Scan for the cell matching the given text and deliver its (X, Y) coordinate at center. 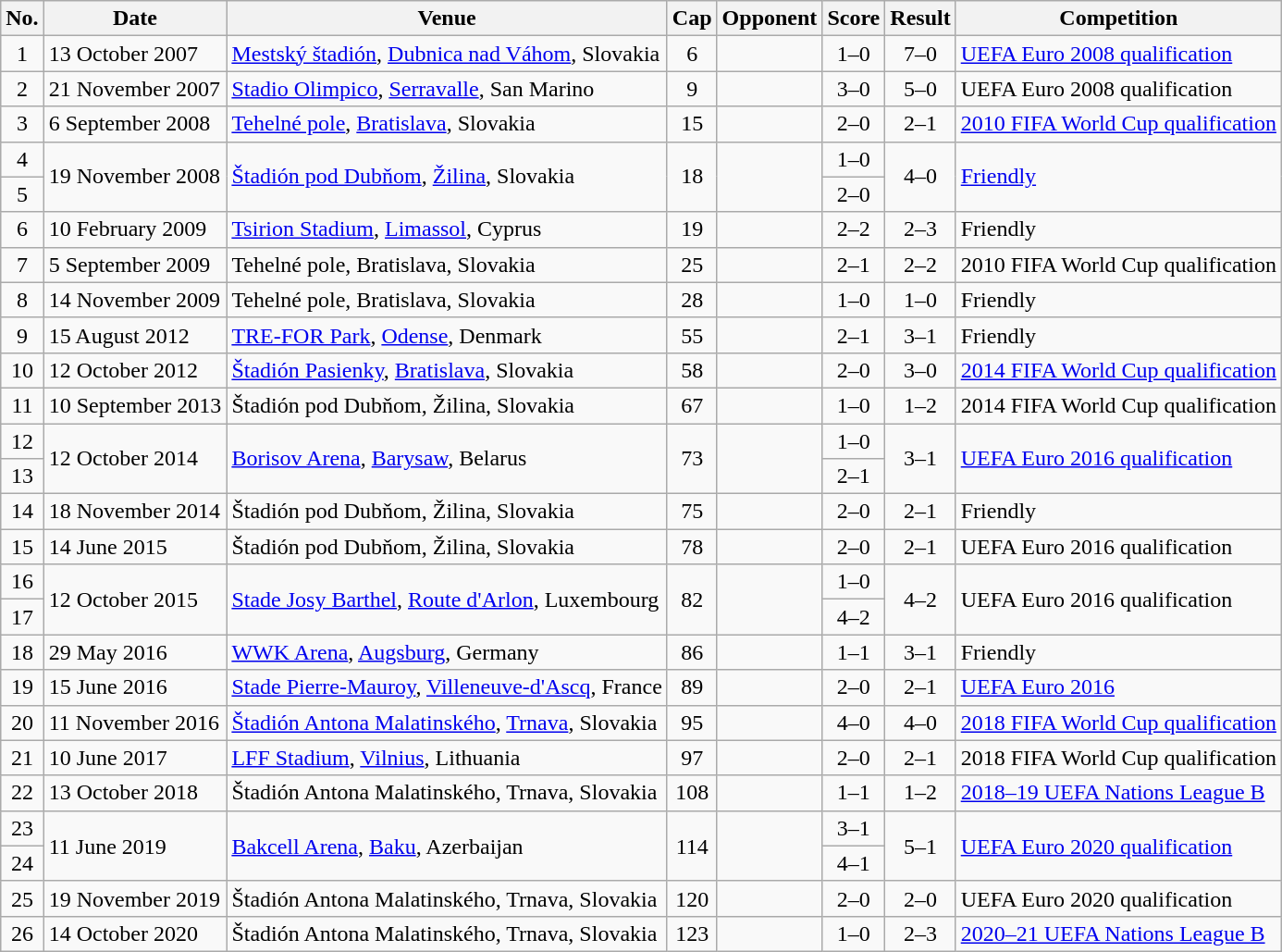
Opponent (770, 19)
LFF Stadium, Vilnius, Lithuania (447, 758)
Mestský štadión, Dubnica nad Váhom, Slovakia (447, 54)
Competition (1118, 19)
7 (22, 265)
3 (22, 124)
89 (692, 687)
114 (692, 846)
6 September 2008 (135, 124)
17 (22, 617)
Venue (447, 19)
Score (854, 19)
10 June 2017 (135, 758)
20 (22, 723)
2020–21 UEFA Nations League B (1118, 933)
2 (22, 89)
14 October 2020 (135, 933)
14 November 2009 (135, 300)
Stade Josy Barthel, Route d'Arlon, Luxembourg (447, 600)
4 (22, 159)
Borisov Arena, Barysaw, Belarus (447, 459)
5–1 (920, 846)
19 November 2019 (135, 898)
73 (692, 459)
28 (692, 300)
123 (692, 933)
15 June 2016 (135, 687)
12 October 2015 (135, 600)
13 October 2007 (135, 54)
55 (692, 335)
21 November 2007 (135, 89)
No. (22, 19)
18 November 2014 (135, 512)
Cap (692, 19)
14 (22, 512)
29 May 2016 (135, 652)
22 (22, 793)
Result (920, 19)
1 (22, 54)
WWK Arena, Augsburg, Germany (447, 652)
11 (22, 405)
10 (22, 370)
24 (22, 863)
5 (22, 194)
13 (22, 476)
97 (692, 758)
Stade Pierre-Mauroy, Villeneuve-d'Ascq, France (447, 687)
Štadión Pasienky, Bratislava, Slovakia (447, 370)
8 (22, 300)
11 November 2016 (135, 723)
19 November 2008 (135, 177)
82 (692, 600)
Date (135, 19)
5–0 (920, 89)
Stadio Olimpico, Serravalle, San Marino (447, 89)
16 (22, 582)
12 October 2012 (135, 370)
86 (692, 652)
TRE-FOR Park, Odense, Denmark (447, 335)
120 (692, 898)
14 June 2015 (135, 547)
10 February 2009 (135, 229)
58 (692, 370)
12 October 2014 (135, 459)
78 (692, 547)
2018–19 UEFA Nations League B (1118, 793)
Tsirion Stadium, Limassol, Cyprus (447, 229)
12 (22, 441)
13 October 2018 (135, 793)
5 September 2009 (135, 265)
15 August 2012 (135, 335)
95 (692, 723)
26 (22, 933)
Bakcell Arena, Baku, Azerbaijan (447, 846)
67 (692, 405)
UEFA Euro 2016 (1118, 687)
108 (692, 793)
4–1 (854, 863)
23 (22, 828)
75 (692, 512)
10 September 2013 (135, 405)
11 June 2019 (135, 846)
7–0 (920, 54)
21 (22, 758)
